Pinpoint the cell where the given text exists, returning its (x, y) midpoint coordinate. 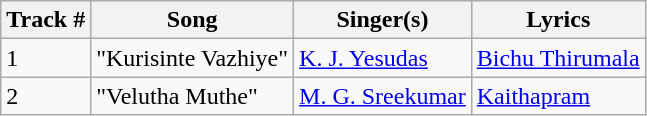
"Kurisinte Vazhiye" (192, 58)
Song (192, 20)
K. J. Yesudas (383, 58)
M. G. Sreekumar (383, 96)
"Velutha Muthe" (192, 96)
Bichu Thirumala (558, 58)
Track # (46, 20)
1 (46, 58)
Singer(s) (383, 20)
Kaithapram (558, 96)
2 (46, 96)
Lyrics (558, 20)
